Pinpoint the cell where the given text exists, returning its (X, Y) midpoint coordinate. 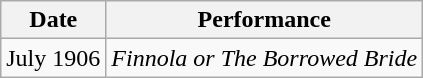
Performance (264, 20)
Date (54, 20)
Finnola or The Borrowed Bride (264, 58)
July 1906 (54, 58)
